Determine the (x, y) coordinate at the center of the cell enclosing the given text.  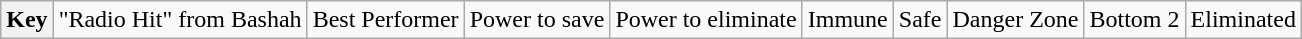
Immune (848, 20)
Power to eliminate (706, 20)
Eliminated (1243, 20)
"Radio Hit" from Bashah (180, 20)
Best Performer (386, 20)
Danger Zone (1016, 20)
Power to save (537, 20)
Safe (920, 20)
Bottom 2 (1134, 20)
Key (27, 20)
